From the cell containing the given text, extract its center point as (x, y) coordinate. 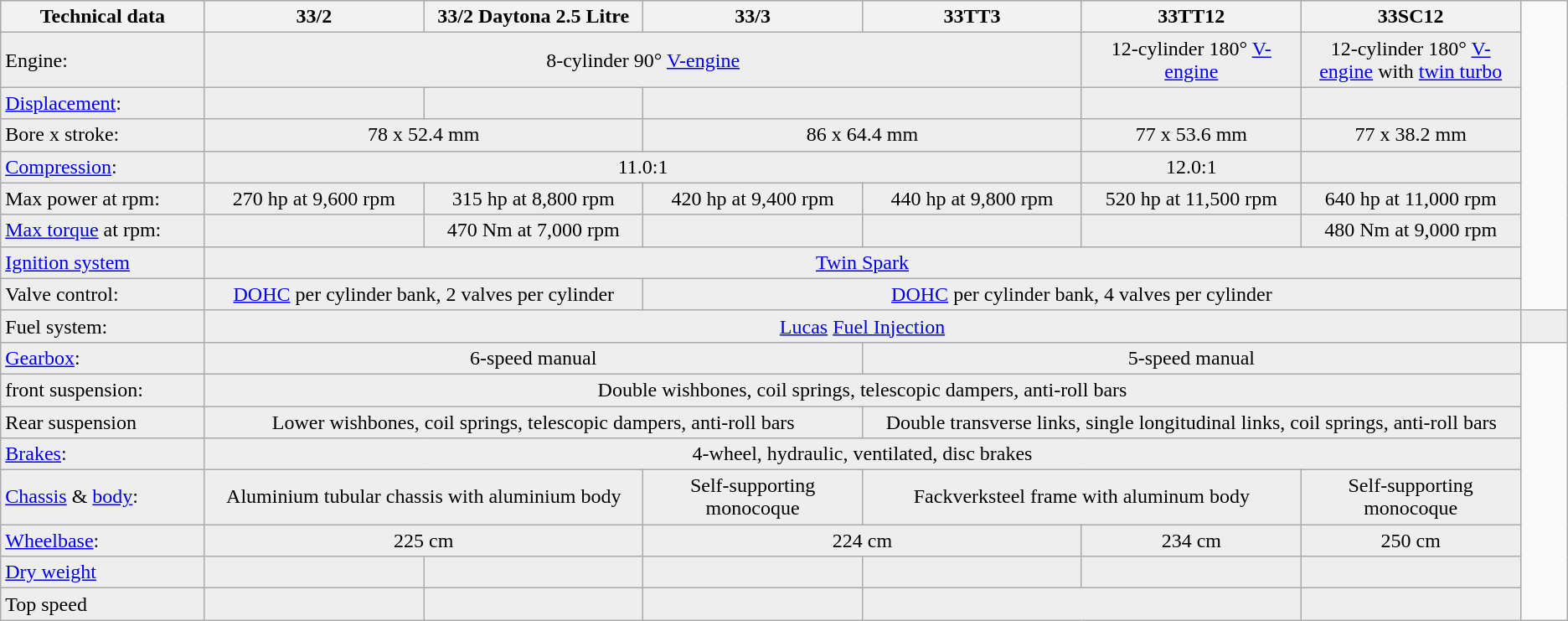
Lower wishbones, coil springs, telescopic dampers, anti-roll bars (534, 422)
Ignition system (102, 262)
Double transverse links, single longitudinal links, coil springs, anti-roll bars (1192, 422)
33TT12 (1191, 17)
234 cm (1191, 541)
Engine: (102, 60)
Bore x stroke: (102, 135)
33/2 (314, 17)
Compression: (102, 167)
Rear suspension (102, 422)
Double wishbones, coil springs, telescopic dampers, anti-roll bars (863, 390)
11.0:1 (643, 167)
33/3 (753, 17)
33SC12 (1411, 17)
225 cm (424, 541)
86 x 64.4 mm (863, 135)
224 cm (863, 541)
470 Nm at 7,000 rpm (534, 230)
8-cylinder 90° V-engine (643, 60)
Gearbox: (102, 358)
Aluminium tubular chassis with aluminium body (424, 498)
Fuel system: (102, 326)
77 x 53.6 mm (1191, 135)
Displacement: (102, 103)
6-speed manual (534, 358)
12-cylinder 180° V-engine with twin turbo (1411, 60)
33TT3 (972, 17)
Chassis & body: (102, 498)
480 Nm at 9,000 rpm (1411, 230)
Top speed (102, 604)
Lucas Fuel Injection (863, 326)
Technical data (102, 17)
640 hp at 11,000 rpm (1411, 199)
78 x 52.4 mm (424, 135)
Wheelbase: (102, 541)
Brakes: (102, 454)
315 hp at 8,800 rpm (534, 199)
5-speed manual (1192, 358)
520 hp at 11,500 rpm (1191, 199)
front suspension: (102, 390)
Twin Spark (863, 262)
77 x 38.2 mm (1411, 135)
440 hp at 9,800 rpm (972, 199)
420 hp at 9,400 rpm (753, 199)
33/2 Daytona 2.5 Litre (534, 17)
Valve control: (102, 294)
Fackverksteel frame with aluminum body (1082, 498)
270 hp at 9,600 rpm (314, 199)
Max power at rpm: (102, 199)
250 cm (1411, 541)
12-cylinder 180° V-engine (1191, 60)
Max torque at rpm: (102, 230)
DOHC per cylinder bank, 4 valves per cylinder (1082, 294)
DOHC per cylinder bank, 2 valves per cylinder (424, 294)
12.0:1 (1191, 167)
4-wheel, hydraulic, ventilated, disc brakes (863, 454)
Dry weight (102, 572)
